Return (x, y) of the center of cell containing provided text 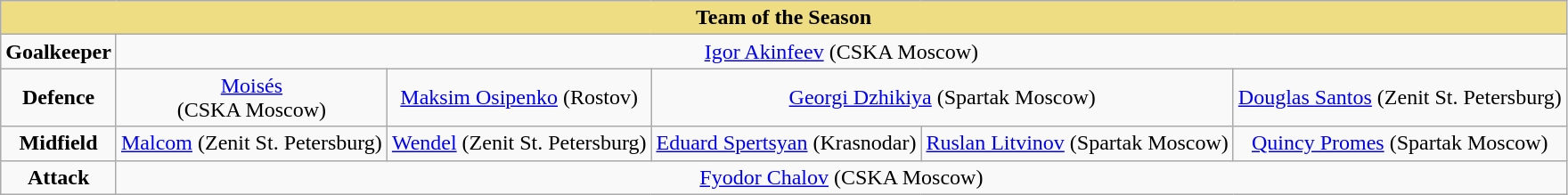
Wendel (Zenit St. Petersburg) (519, 143)
Douglas Santos (Zenit St. Petersburg) (1400, 98)
Attack (59, 177)
Moisés(CSKA Moscow) (251, 98)
Midfield (59, 143)
Ruslan Litvinov (Spartak Moscow) (1077, 143)
Malcom (Zenit St. Petersburg) (251, 143)
Georgi Dzhikiya (Spartak Moscow) (943, 98)
Goalkeeper (59, 52)
Quincy Promes (Spartak Moscow) (1400, 143)
Eduard Spertsyan (Krasnodar) (786, 143)
Fyodor Chalov (CSKA Moscow) (841, 177)
Team of the Season (784, 18)
Igor Akinfeev (CSKA Moscow) (841, 52)
Maksim Osipenko (Rostov) (519, 98)
Defence (59, 98)
